Determine the [x, y] coordinate at the center of the cell enclosing the given text.  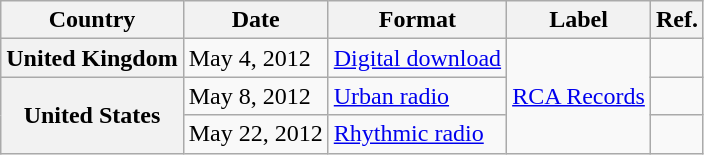
United States [92, 115]
Country [92, 20]
Date [256, 20]
Urban radio [417, 96]
RCA Records [579, 96]
Format [417, 20]
United Kingdom [92, 58]
Digital download [417, 58]
Rhythmic radio [417, 134]
Label [579, 20]
May 4, 2012 [256, 58]
May 8, 2012 [256, 96]
May 22, 2012 [256, 134]
Ref. [676, 20]
